Return the [x, y] coordinate for the center point of the cell that contains the specified text.  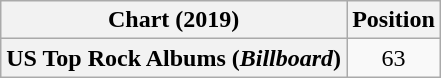
63 [394, 58]
Chart (2019) [174, 20]
US Top Rock Albums (Billboard) [174, 58]
Position [394, 20]
